For the text-containing cell, return its midpoint in [X, Y] coordinate format. 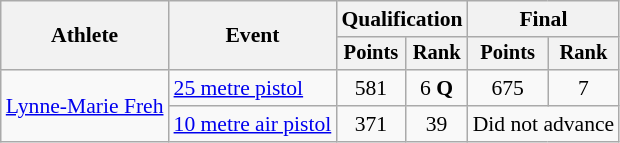
Event [253, 36]
Did not advance [544, 124]
Lynne-Marie Freh [85, 106]
581 [370, 88]
Athlete [85, 36]
Qualification [402, 19]
10 metre air pistol [253, 124]
6 Q [437, 88]
Final [544, 19]
7 [584, 88]
371 [370, 124]
25 metre pistol [253, 88]
675 [508, 88]
39 [437, 124]
